Detect which cell encompasses the target text, then output its [x, y] center coordinate. 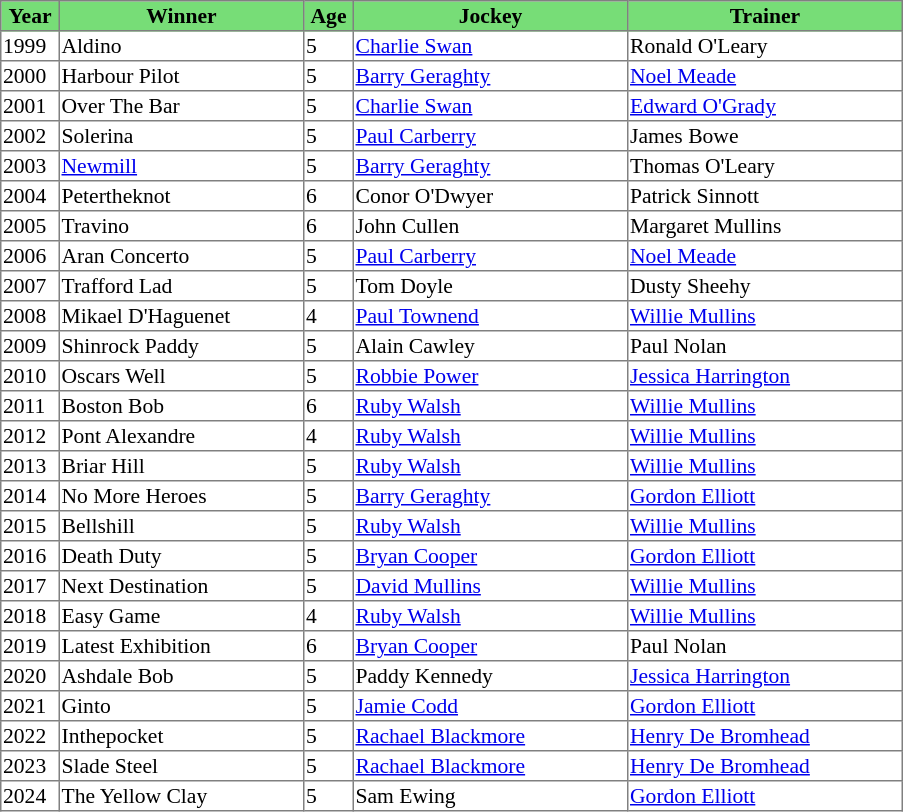
2023 [30, 766]
2021 [30, 706]
Petertheknot [181, 196]
Jockey [490, 16]
2008 [30, 316]
Travino [181, 226]
2012 [30, 436]
Margaret Mullins [765, 226]
2015 [30, 526]
John Cullen [490, 226]
2007 [30, 286]
2009 [30, 346]
2010 [30, 376]
Paul Townend [490, 316]
Jamie Codd [490, 706]
David Mullins [490, 586]
Winner [181, 16]
James Bowe [765, 136]
Edward O'Grady [765, 106]
2020 [30, 676]
Inthepocket [181, 736]
Ginto [181, 706]
Boston Bob [181, 406]
2022 [30, 736]
2003 [30, 166]
Newmill [181, 166]
Thomas O'Leary [765, 166]
2017 [30, 586]
Briar Hill [181, 466]
Trafford Lad [181, 286]
Over The Bar [181, 106]
Latest Exhibition [181, 646]
Alain Cawley [490, 346]
Year [30, 16]
Mikael D'Haguenet [181, 316]
Ronald O'Leary [765, 46]
Next Destination [181, 586]
Harbour Pilot [181, 76]
2016 [30, 556]
Slade Steel [181, 766]
Age [329, 16]
Death Duty [181, 556]
Paddy Kennedy [490, 676]
2002 [30, 136]
2000 [30, 76]
Easy Game [181, 616]
Bellshill [181, 526]
Oscars Well [181, 376]
Robbie Power [490, 376]
Conor O'Dwyer [490, 196]
The Yellow Clay [181, 796]
2014 [30, 496]
Aran Concerto [181, 256]
2005 [30, 226]
Tom Doyle [490, 286]
2004 [30, 196]
2001 [30, 106]
Ashdale Bob [181, 676]
Trainer [765, 16]
2013 [30, 466]
Solerina [181, 136]
Pont Alexandre [181, 436]
Dusty Sheehy [765, 286]
No More Heroes [181, 496]
Patrick Sinnott [765, 196]
2019 [30, 646]
Aldino [181, 46]
2024 [30, 796]
1999 [30, 46]
2011 [30, 406]
2018 [30, 616]
2006 [30, 256]
Shinrock Paddy [181, 346]
Sam Ewing [490, 796]
